Identify which cell holds the provided text, then report its (X, Y) central coordinate. 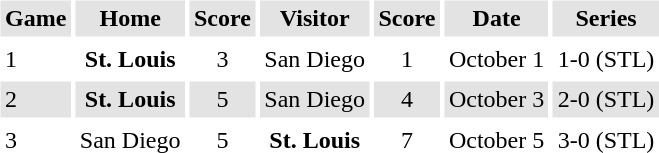
2-0 (STL) (606, 100)
Game (35, 18)
5 (222, 100)
October 1 (496, 59)
3 (222, 59)
2 (35, 100)
Visitor (315, 18)
Home (130, 18)
Date (496, 18)
4 (407, 100)
October 3 (496, 100)
Series (606, 18)
1-0 (STL) (606, 59)
